From the cell containing the given text, extract its center point as (X, Y) coordinate. 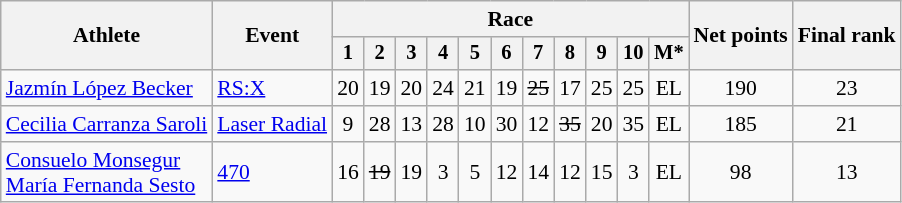
Consuelo MonsegurMaría Fernanda Sesto (107, 172)
98 (741, 172)
Net points (741, 36)
6 (507, 54)
1 (348, 54)
Laser Radial (272, 124)
Event (272, 36)
8 (570, 54)
Race (510, 19)
15 (602, 172)
Final rank (847, 36)
7 (538, 54)
4 (443, 54)
2 (380, 54)
190 (741, 88)
Cecilia Carranza Saroli (107, 124)
470 (272, 172)
14 (538, 172)
16 (348, 172)
Athlete (107, 36)
24 (443, 88)
185 (741, 124)
M* (668, 54)
17 (570, 88)
RS:X (272, 88)
23 (847, 88)
30 (507, 124)
Jazmín López Becker (107, 88)
